Detect which cell encompasses the target text, then output its (x, y) center coordinate. 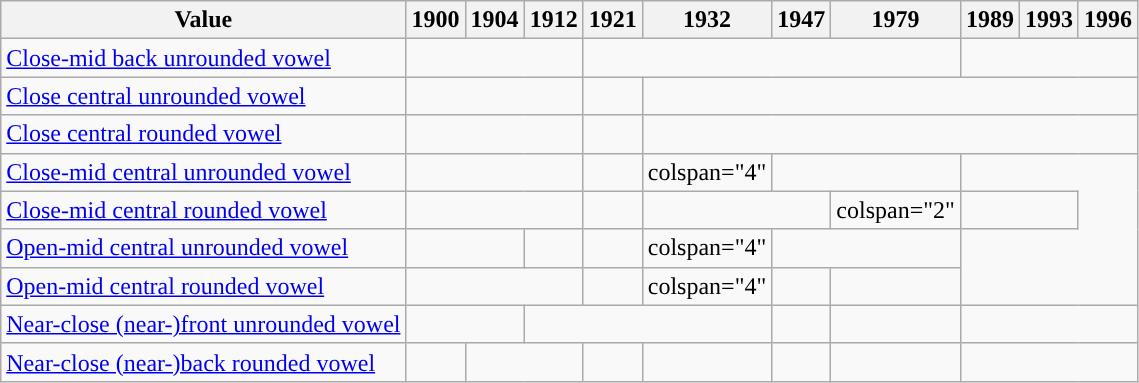
Near-close (near-)back rounded vowel (204, 362)
1989 (990, 20)
colspan="2" (896, 210)
Open-mid central rounded vowel (204, 286)
Close central unrounded vowel (204, 96)
Near-close (near-)front unrounded vowel (204, 324)
1932 (707, 20)
1904 (494, 20)
1900 (436, 20)
1947 (802, 20)
1912 (554, 20)
Close central rounded vowel (204, 134)
Close-mid central rounded vowel (204, 210)
1979 (896, 20)
Value (204, 20)
Close-mid central unrounded vowel (204, 172)
1993 (1048, 20)
1921 (612, 20)
Close-mid back unrounded vowel (204, 58)
1996 (1108, 20)
Open-mid central unrounded vowel (204, 248)
